Find where the given text appears and provide that cell's center as (X, Y) coordinate. 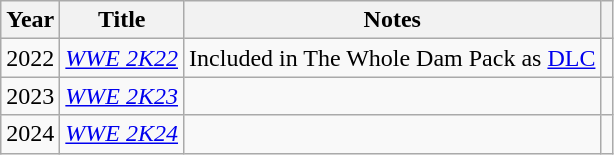
Included in The Whole Dam Pack as DLC (392, 58)
WWE 2K23 (122, 96)
WWE 2K24 (122, 134)
2022 (30, 58)
WWE 2K22 (122, 58)
Notes (392, 20)
2023 (30, 96)
2024 (30, 134)
Title (122, 20)
Year (30, 20)
